Output the (x, y) coordinate of the center of the cell containing the given text.  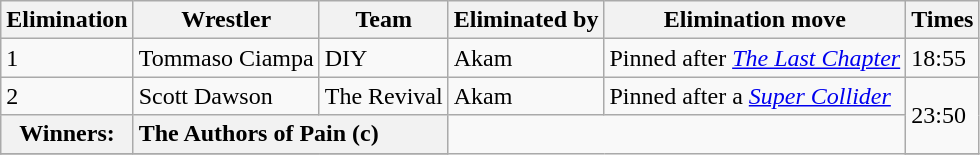
Pinned after a Super Collider (755, 96)
Pinned after The Last Chapter (755, 58)
23:50 (942, 115)
1 (67, 58)
The Revival (384, 96)
Team (384, 20)
Elimination move (755, 20)
Elimination (67, 20)
DIY (384, 58)
The Authors of Pain (c) (290, 134)
Eliminated by (526, 20)
Times (942, 20)
18:55 (942, 58)
2 (67, 96)
Wrestler (226, 20)
Winners: (67, 134)
Tommaso Ciampa (226, 58)
Scott Dawson (226, 96)
